Pinpoint the cell where the given text exists, returning its (x, y) midpoint coordinate. 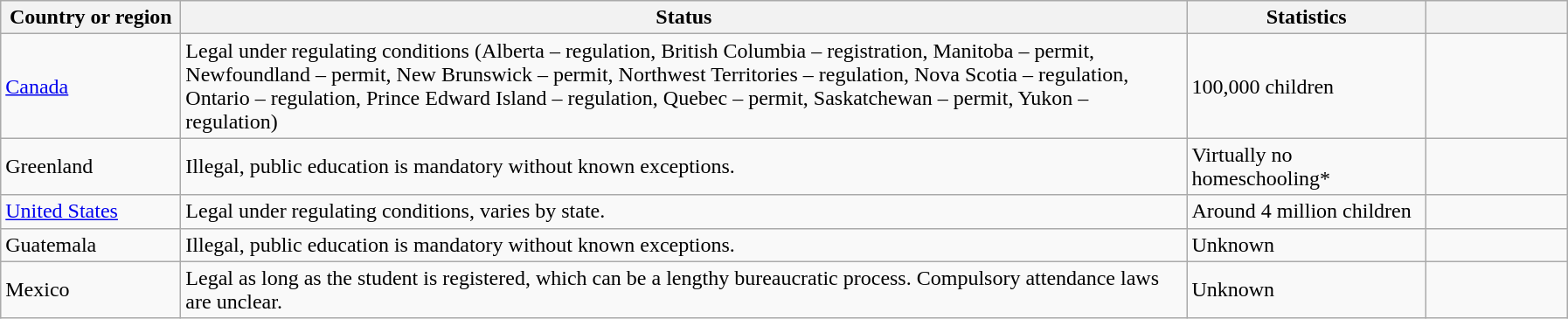
Legal under regulating conditions, varies by state. (683, 212)
Guatemala (91, 245)
100,000 children (1307, 86)
Legal as long as the student is registered, which can be a lengthy bureaucratic process. Compulsory attendance laws are unclear. (683, 290)
Virtually no homeschooling* (1307, 166)
Country or region (91, 17)
Canada (91, 86)
Status (683, 17)
Statistics (1307, 17)
Around 4 million children (1307, 212)
Greenland (91, 166)
United States (91, 212)
Mexico (91, 290)
